Search for the cell housing the specified text and yield its [X, Y] center coordinate. 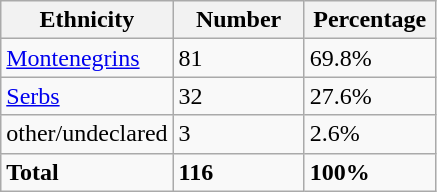
Ethnicity [87, 20]
2.6% [370, 134]
27.6% [370, 96]
Percentage [370, 20]
Montenegrins [87, 58]
100% [370, 172]
81 [238, 58]
32 [238, 96]
Number [238, 20]
69.8% [370, 58]
3 [238, 134]
Total [87, 172]
Serbs [87, 96]
other/undeclared [87, 134]
116 [238, 172]
